Capture the cell that displays the provided text and extract its [x, y] central coordinate. 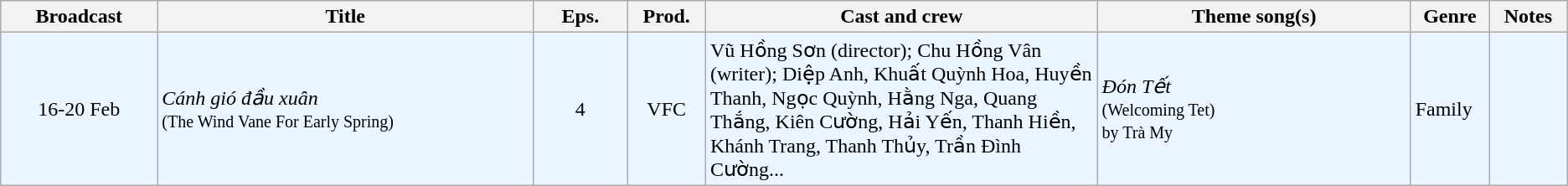
Notes [1529, 17]
Prod. [667, 17]
Cast and crew [901, 17]
Genre [1450, 17]
Broadcast [79, 17]
Đón Tết (Welcoming Tet)by Trà My [1254, 109]
Cánh gió đầu xuân (The Wind Vane For Early Spring) [345, 109]
Family [1450, 109]
Eps. [580, 17]
VFC [667, 109]
Theme song(s) [1254, 17]
4 [580, 109]
16-20 Feb [79, 109]
Title [345, 17]
